Capture the cell that displays the provided text and extract its (x, y) central coordinate. 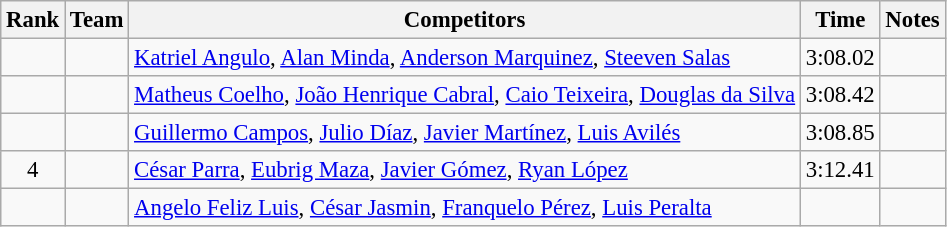
Matheus Coelho, João Henrique Cabral, Caio Teixeira, Douglas da Silva (465, 95)
Team (97, 20)
4 (33, 170)
3:08.85 (840, 133)
3:08.42 (840, 95)
Competitors (465, 20)
Katriel Angulo, Alan Minda, Anderson Marquinez, Steeven Salas (465, 58)
Rank (33, 20)
Time (840, 20)
Notes (912, 20)
Guillermo Campos, Julio Díaz, Javier Martínez, Luis Avilés (465, 133)
Angelo Feliz Luis, César Jasmin, Franquelo Pérez, Luis Peralta (465, 208)
3:08.02 (840, 58)
3:12.41 (840, 170)
César Parra, Eubrig Maza, Javier Gómez, Ryan López (465, 170)
